Search for the cell housing the specified text and yield its (x, y) center coordinate. 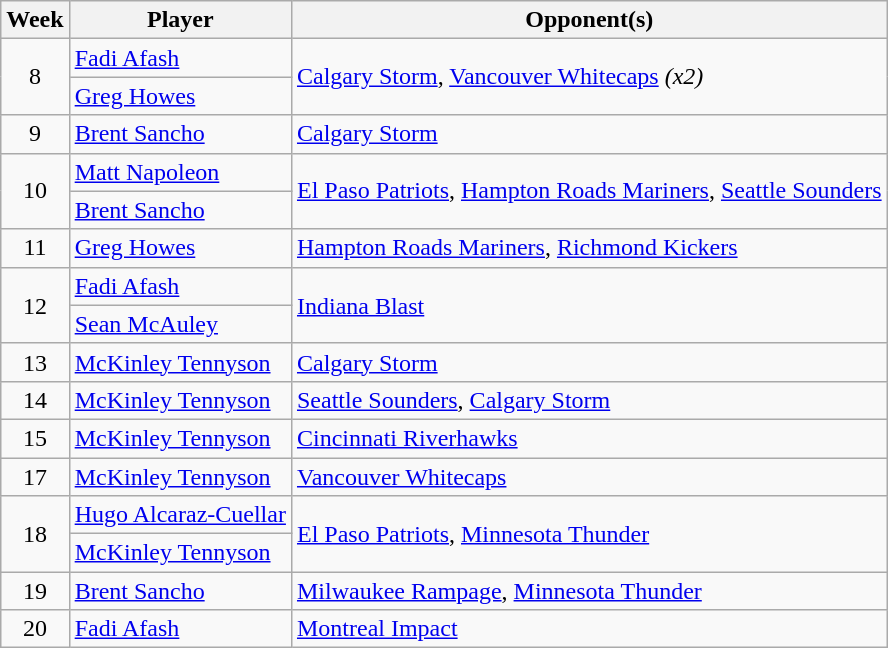
Opponent(s) (589, 20)
13 (35, 362)
Milwaukee Rampage, Minnesota Thunder (589, 591)
8 (35, 77)
19 (35, 591)
Week (35, 20)
20 (35, 629)
Player (180, 20)
El Paso Patriots, Hampton Roads Mariners, Seattle Sounders (589, 191)
Calgary Storm, Vancouver Whitecaps (x2) (589, 77)
Hampton Roads Mariners, Richmond Kickers (589, 248)
Indiana Blast (589, 305)
17 (35, 477)
15 (35, 438)
11 (35, 248)
Cincinnati Riverhawks (589, 438)
Montreal Impact (589, 629)
Hugo Alcaraz-Cuellar (180, 515)
14 (35, 400)
El Paso Patriots, Minnesota Thunder (589, 534)
Matt Napoleon (180, 172)
Seattle Sounders, Calgary Storm (589, 400)
18 (35, 534)
12 (35, 305)
Sean McAuley (180, 324)
10 (35, 191)
Vancouver Whitecaps (589, 477)
9 (35, 134)
